Search for the cell housing the specified text and yield its [x, y] center coordinate. 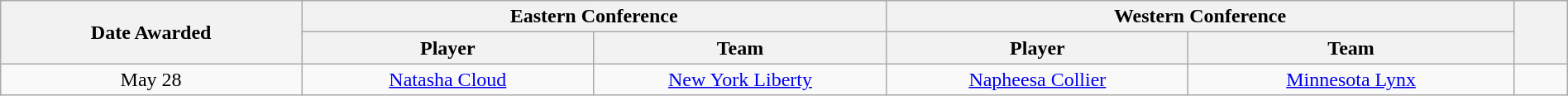
Eastern Conference [594, 17]
Napheesa Collier [1037, 79]
May 28 [151, 79]
Natasha Cloud [447, 79]
Date Awarded [151, 32]
Western Conference [1200, 17]
New York Liberty [740, 79]
Minnesota Lynx [1351, 79]
